Output the (X, Y) coordinate of the center of the cell containing the given text.  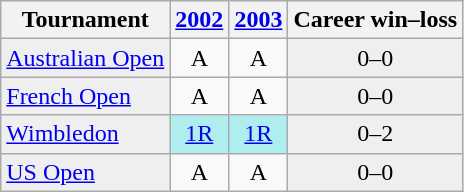
2003 (258, 20)
Australian Open (86, 58)
US Open (86, 172)
Tournament (86, 20)
2002 (200, 20)
Career win–loss (376, 20)
Wimbledon (86, 134)
French Open (86, 96)
0–2 (376, 134)
